Scan for the cell matching the given text and deliver its (x, y) coordinate at center. 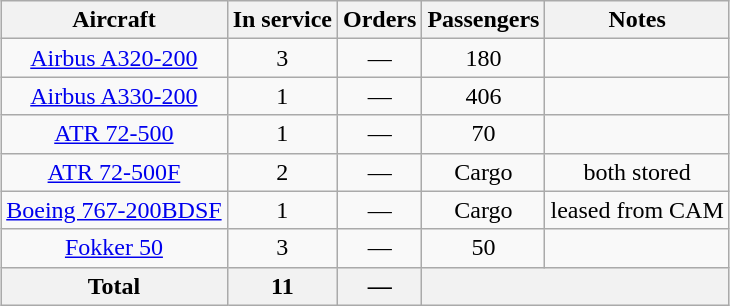
Notes (637, 20)
Passengers (484, 20)
11 (282, 286)
Aircraft (114, 20)
both stored (637, 172)
Orders (380, 20)
Fokker 50 (114, 248)
50 (484, 248)
406 (484, 96)
Boeing 767-200BDSF (114, 210)
70 (484, 134)
ATR 72-500 (114, 134)
In service (282, 20)
Airbus A330-200 (114, 96)
ATR 72-500F (114, 172)
2 (282, 172)
leased from CAM (637, 210)
Total (114, 286)
Airbus A320-200 (114, 58)
180 (484, 58)
